Determine the (x, y) coordinate at the center of the cell enclosing the given text.  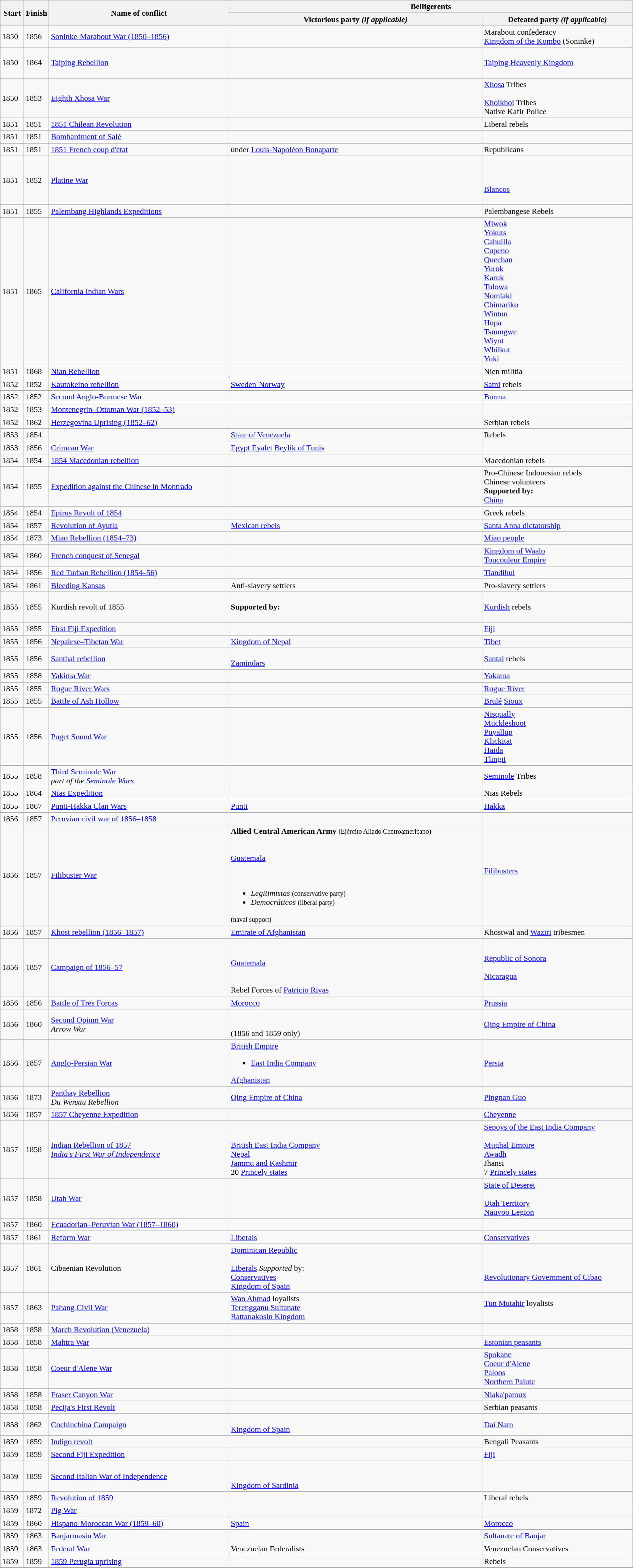
1868 (37, 371)
Rogue River (558, 689)
Cheyenne (558, 1115)
First Fiji Expedition (139, 629)
Tibet (558, 642)
Spain (356, 1523)
Macedonian rebels (558, 460)
Bombardment of Salé (139, 137)
Taiping Rebellion (139, 63)
1851 Chilean Revolution (139, 124)
Santhal rebellion (139, 659)
Fraser Canyon War (139, 1395)
Miao Rebellion (1854–73) (139, 538)
Herzegovina Uprising (1852–62) (139, 422)
Cibaenian Revolution (139, 1268)
Filibusters (558, 875)
Santal rebels (558, 659)
1872 (37, 1511)
Pingnan Guo (558, 1097)
Santa Anna dictatorship (558, 525)
Zamindars (356, 659)
Prussia (558, 1003)
Second Fiji Expedition (139, 1454)
Egypt Eyalet Beylik of Tunis (356, 448)
Second Italian War of Independence (139, 1476)
Serbian peasants (558, 1407)
Anglo-Persian War (139, 1063)
Battle of Ash Hollow (139, 701)
Pahang Civil War (139, 1308)
British Empire East India Company Afghanistan (356, 1063)
State of Venezuela (356, 435)
Supported by: (356, 607)
Guatemala Rebel Forces of Patricio Rivas (356, 967)
Ecuadorian–Peruvian War (1857–1860) (139, 1225)
Republicans (558, 149)
Serbian rebels (558, 422)
Conservatives (558, 1237)
Greek rebels (558, 513)
Eighth Xhosa War (139, 98)
Battle of Tres Forcas (139, 1003)
Red Turban Rebellion (1854–56) (139, 572)
Nias Rebels (558, 793)
Palembangese Rebels (558, 211)
Xhosa TribesKhoikhoi Tribes Native Kafir Police (558, 98)
Brulé Sioux (558, 701)
Seminole Tribes (558, 776)
Bengali Peasants (558, 1442)
Kingdom of Nepal (356, 642)
Palembang Highlands Expeditions (139, 211)
Dominican RepublicLiberals Supported by: Conservatives Kingdom of Spain (356, 1268)
Panthay RebellionDu Wenxiu Rebellion (139, 1097)
Estonian peasants (558, 1342)
Cochinchina Campaign (139, 1425)
Rogue River Wars (139, 689)
Punti-Hakka Clan Wars (139, 806)
Emirate of Afghanistan (356, 932)
Liberals (356, 1237)
under Louis-Napoléon Bonaparte (356, 149)
1851 French coup d'état (139, 149)
Pecija's First Revolt (139, 1407)
Nian Rebellion (139, 371)
Nias Expedition (139, 793)
Third Seminole War part of the Seminole Wars (139, 776)
Yakima War (139, 676)
Defeated party (if applicable) (558, 19)
Revolution of 1859 (139, 1498)
Indian Rebellion of 1857India's First War of Independence (139, 1150)
Yakama (558, 676)
Wan Ahmad loyalists Terengganu Sultanate Rattanakosin Kingdom (356, 1308)
(1856 and 1859 only) (356, 1024)
Nien militia (558, 371)
SpokaneCoeur d'AlenePaloosNorthern Paiute (558, 1368)
Revolutionary Government of Cibao (558, 1268)
Indigo revolt (139, 1442)
1859 Perugia uprising (139, 1561)
Kingdom of Spain (356, 1425)
Belligerents (431, 7)
NisquallyMuckleshootPuyallupKlickitatHaidaTlingit (558, 737)
Second Opium WarArrow War (139, 1024)
Taiping Heavenly Kingdom (558, 63)
Reform War (139, 1237)
Coeur d'Alene War (139, 1368)
Victorious party (if applicable) (356, 19)
Sami rebels (558, 384)
Miao people (558, 538)
Start (12, 13)
Venezuelan Conservatives (558, 1549)
Venezuelan Federalists (356, 1549)
Mahtra War (139, 1342)
Blancos (558, 180)
Sweden-Norway (356, 384)
1854 Macedonian rebellion (139, 460)
Nlaka'pamux (558, 1395)
Sultanate of Banjar (558, 1536)
1865 (37, 291)
Filibuster War (139, 875)
Campaign of 1856–57 (139, 967)
Puget Sound War (139, 737)
Marabout confederacy Kingdom of the Kombo (Soninke) (558, 37)
Hispano-Moroccan War (1859–60) (139, 1523)
MiwokYokutsCahuillaCupenoQuechanYurokKarukTolowaNomlakiChimarikoWintunHupaTsnungweWiyotWhilkutYuki (558, 291)
Pro-slavery settlers (558, 585)
Bleeding Kansas (139, 585)
Finish (37, 13)
Kurdish revolt of 1855 (139, 607)
Burma (558, 397)
March Revolution (Venezuela) (139, 1329)
California Indian Wars (139, 291)
Peruvian civil war of 1856–1858 (139, 819)
Mexican rebels (356, 525)
Pig War (139, 1511)
Second Anglo-Burmese War (139, 397)
Anti-slavery settlers (356, 585)
Khostwal and Waziri tribesmen (558, 932)
Kurdish rebels (558, 607)
Name of conflict (139, 13)
British East India Company Nepal Jammu and Kashmir 20 Princely states (356, 1150)
Tiandihui (558, 572)
1867 (37, 806)
Soninke-Marabout War (1850–1856) (139, 37)
Republic of Sonora Nicaragua (558, 967)
Expedition against the Chinese in Montrado (139, 486)
Punti (356, 806)
Kingdom of Sardinia (356, 1476)
Khost rebellion (1856–1857) (139, 932)
Nepalese–Tibetan War (139, 642)
Tun Mutahir loyalists (558, 1308)
Kingdom of WaaloToucouleur Empire (558, 555)
Federal War (139, 1549)
Banjarmasin War (139, 1536)
Dai Nam (558, 1425)
Pro-Chinese Indonesian rebelsChinese volunteersSupported by: China (558, 486)
Crimean War (139, 448)
Utah War (139, 1198)
1857 Cheyenne Expedition (139, 1115)
Platine War (139, 180)
Hakka (558, 806)
Epirus Revolt of 1854 (139, 513)
Montenegrin–Ottoman War (1852–53) (139, 410)
French conquest of Senegal (139, 555)
Sepoys of the East India CompanyMughal Empire Awadh Jhansi 7 Princely states (558, 1150)
State of DeseretUtah Territory Nauvoo Legion (558, 1198)
Persia (558, 1063)
Kautokeino rebellion (139, 384)
Revolution of Ayutla (139, 525)
